Find where the given text appears and provide that cell's center as (X, Y) coordinate. 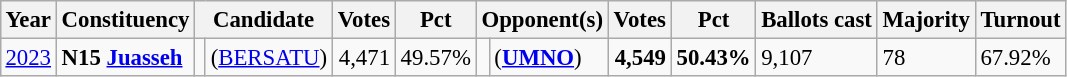
Candidate (264, 20)
4,471 (364, 57)
Turnout (1020, 20)
9,107 (816, 57)
4,549 (640, 57)
Ballots cast (816, 20)
67.92% (1020, 57)
Year (28, 20)
(BERSATU) (268, 57)
Opponent(s) (542, 20)
50.43% (714, 57)
(UMNO) (548, 57)
Majority (926, 20)
N15 Juasseh (125, 57)
2023 (28, 57)
78 (926, 57)
49.57% (436, 57)
Constituency (125, 20)
